Capture the cell that displays the provided text and extract its (x, y) central coordinate. 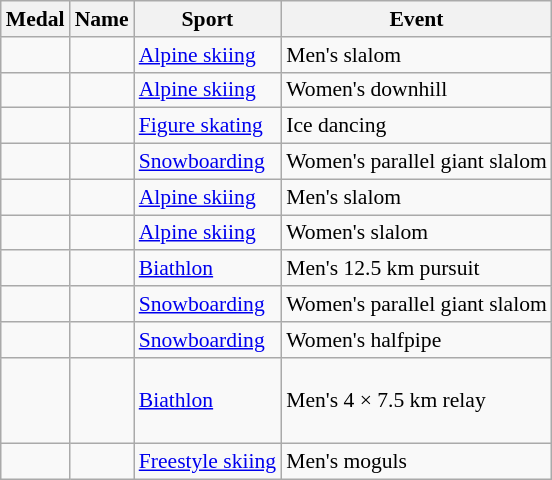
Women's halfpipe (416, 340)
Sport (208, 19)
Figure skating (208, 126)
Medal (36, 19)
Women's downhill (416, 90)
Name (102, 19)
Ice dancing (416, 126)
Freestyle skiing (208, 462)
Men's 4 × 7.5 km relay (416, 400)
Event (416, 19)
Women's slalom (416, 233)
Men's moguls (416, 462)
Men's 12.5 km pursuit (416, 269)
